For the text-containing cell, return its midpoint in [X, Y] coordinate format. 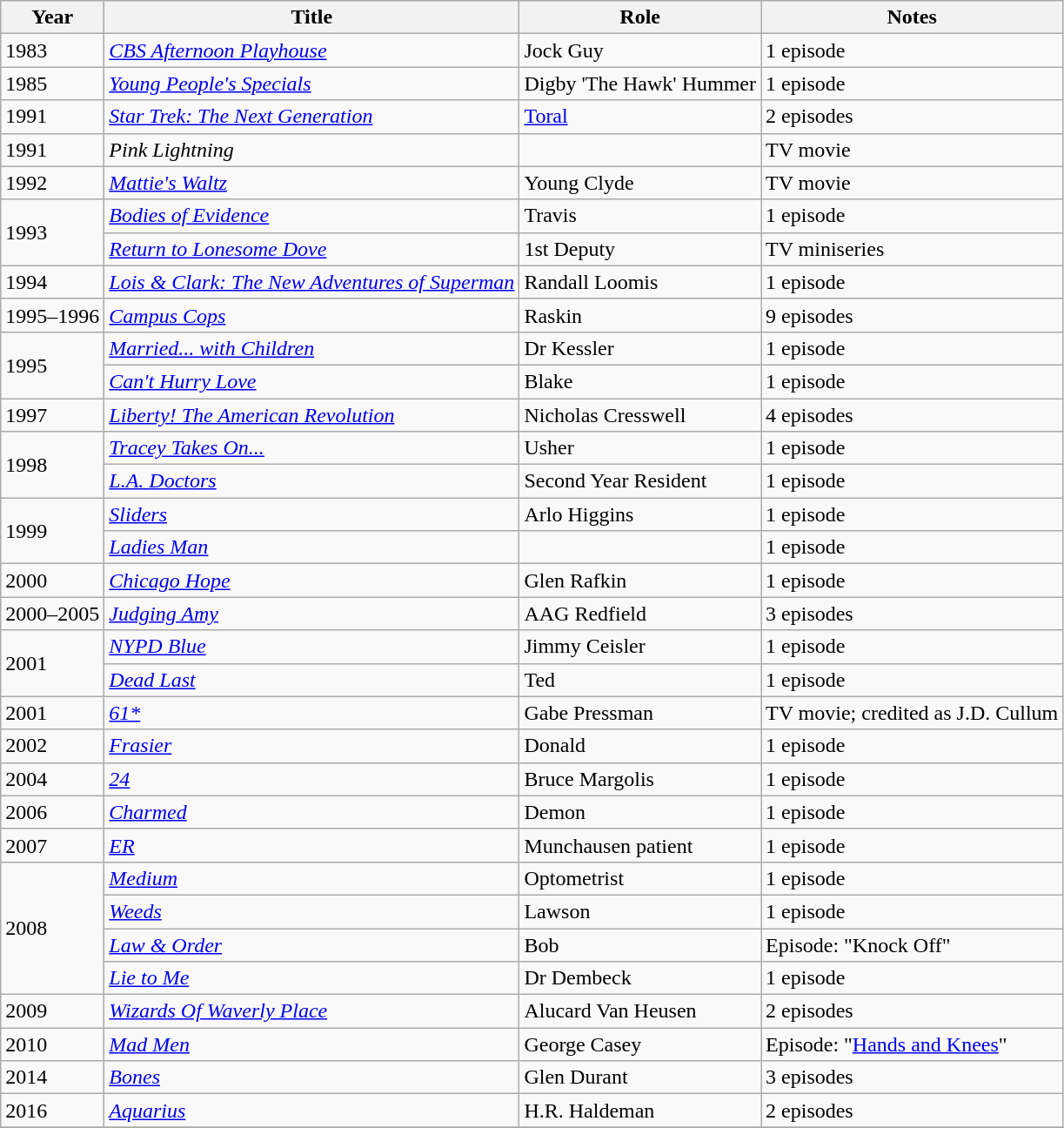
Charmed [311, 812]
Second Year Resident [640, 481]
H.R. Haldeman [640, 1111]
Digby 'The Hawk' Hummer [640, 84]
Dead Last [311, 680]
Usher [640, 448]
1995 [52, 365]
Weeds [311, 911]
61* [311, 713]
L.A. Doctors [311, 481]
1995–1996 [52, 315]
Frasier [311, 746]
9 episodes [912, 315]
Jimmy Ceisler [640, 647]
Medium [311, 878]
Glen Durant [640, 1078]
Year [52, 17]
Glen Rafkin [640, 581]
Munchausen patient [640, 845]
NYPD Blue [311, 647]
2010 [52, 1044]
TV movie; credited as J.D. Cullum [912, 713]
Nicholas Cresswell [640, 415]
Campus Cops [311, 315]
2004 [52, 779]
Ted [640, 680]
Optometrist [640, 878]
Tracey Takes On... [311, 448]
Toral [640, 117]
Sliders [311, 514]
TV miniseries [912, 249]
Demon [640, 812]
Bruce Margolis [640, 779]
Donald [640, 746]
1994 [52, 282]
Jock Guy [640, 50]
Liberty! The American Revolution [311, 415]
Alucard Van Heusen [640, 1011]
2009 [52, 1011]
Young Clyde [640, 183]
Star Trek: The Next Generation [311, 117]
2014 [52, 1078]
CBS Afternoon Playhouse [311, 50]
1993 [52, 232]
1998 [52, 465]
Episode: "Hands and Knees" [912, 1044]
1983 [52, 50]
1999 [52, 531]
Lie to Me [311, 978]
Can't Hurry Love [311, 381]
Dr Dembeck [640, 978]
1997 [52, 415]
Randall Loomis [640, 282]
1985 [52, 84]
Notes [912, 17]
Aquarius [311, 1111]
Gabe Pressman [640, 713]
2002 [52, 746]
Lawson [640, 911]
Judging Amy [311, 614]
Raskin [640, 315]
1992 [52, 183]
Pink Lightning [311, 150]
Bodies of Evidence [311, 216]
24 [311, 779]
2000–2005 [52, 614]
Bones [311, 1078]
Wizards Of Waverly Place [311, 1011]
4 episodes [912, 415]
Title [311, 17]
Law & Order [311, 944]
Bob [640, 944]
Arlo Higgins [640, 514]
1st Deputy [640, 249]
Episode: "Knock Off" [912, 944]
Young People's Specials [311, 84]
ER [311, 845]
Lois & Clark: The New Adventures of Superman [311, 282]
2007 [52, 845]
Mad Men [311, 1044]
AAG Redfield [640, 614]
Married... with Children [311, 348]
Role [640, 17]
Mattie's Waltz [311, 183]
George Casey [640, 1044]
2008 [52, 928]
Ladies Man [311, 547]
Return to Lonesome Dove [311, 249]
Dr Kessler [640, 348]
2016 [52, 1111]
Chicago Hope [311, 581]
2000 [52, 581]
2006 [52, 812]
Blake [640, 381]
Travis [640, 216]
